Return the [x, y] coordinate for the center point of the cell that contains the specified text.  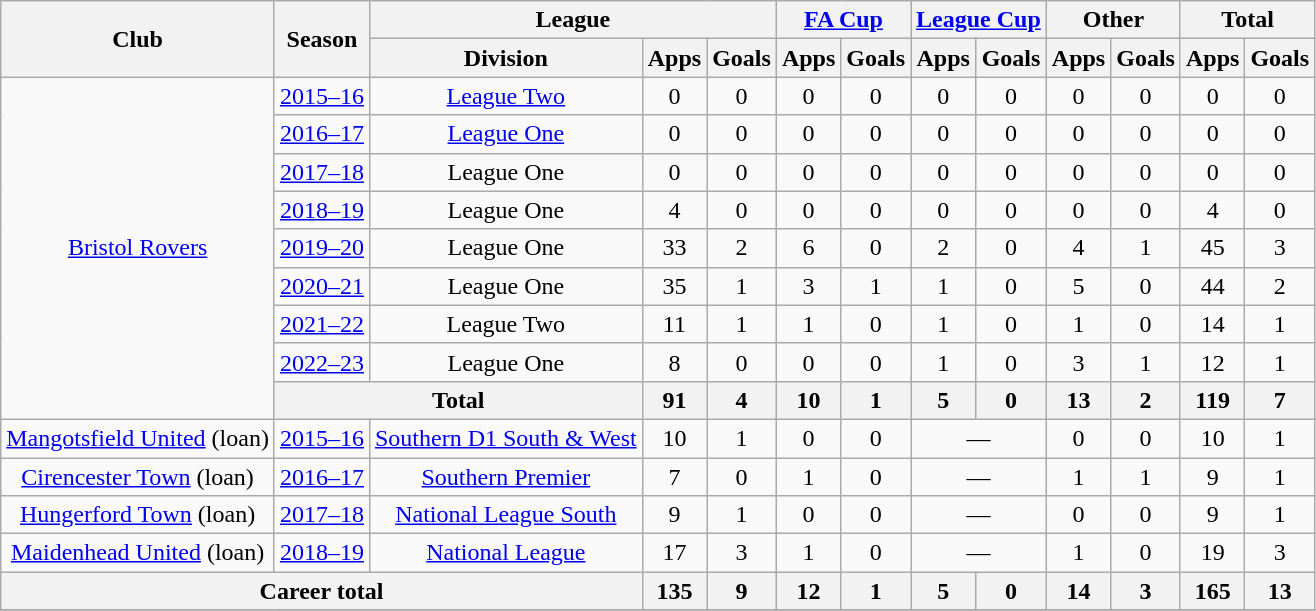
19 [1212, 553]
League [572, 20]
Southern Premier [506, 477]
Cirencester Town (loan) [138, 477]
National League [506, 553]
2020–21 [322, 286]
165 [1212, 591]
Career total [322, 591]
2022–23 [322, 362]
91 [674, 400]
135 [674, 591]
2019–20 [322, 248]
6 [808, 248]
17 [674, 553]
33 [674, 248]
FA Cup [843, 20]
Season [322, 39]
11 [674, 324]
Maidenhead United (loan) [138, 553]
44 [1212, 286]
National League South [506, 515]
Hungerford Town (loan) [138, 515]
Southern D1 South & West [506, 438]
2021–22 [322, 324]
League Cup [979, 20]
Mangotsfield United (loan) [138, 438]
45 [1212, 248]
8 [674, 362]
119 [1212, 400]
Other [1113, 20]
35 [674, 286]
Division [506, 58]
Bristol Rovers [138, 248]
Club [138, 39]
